From the cell containing the given text, extract its center point as [x, y] coordinate. 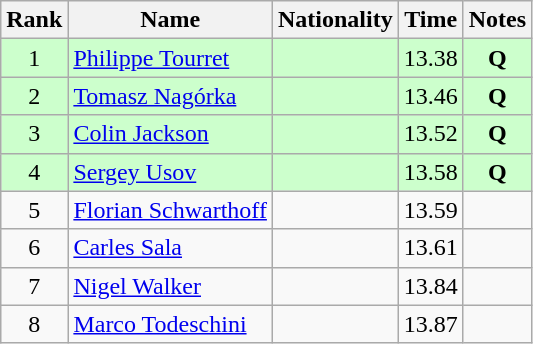
13.59 [430, 210]
Philippe Tourret [170, 58]
13.84 [430, 286]
Nigel Walker [170, 286]
Florian Schwarthoff [170, 210]
Sergey Usov [170, 172]
13.58 [430, 172]
Carles Sala [170, 248]
Marco Todeschini [170, 324]
5 [34, 210]
1 [34, 58]
Notes [497, 20]
7 [34, 286]
6 [34, 248]
Time [430, 20]
3 [34, 134]
13.52 [430, 134]
Name [170, 20]
Tomasz Nagórka [170, 96]
Rank [34, 20]
13.38 [430, 58]
8 [34, 324]
2 [34, 96]
13.46 [430, 96]
Nationality [335, 20]
Colin Jackson [170, 134]
13.87 [430, 324]
4 [34, 172]
13.61 [430, 248]
